Scan for the cell matching the given text and deliver its [X, Y] coordinate at center. 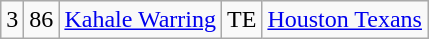
TE [242, 20]
Kahale Warring [140, 20]
86 [42, 20]
3 [12, 20]
Houston Texans [345, 20]
